Capture the cell that displays the provided text and extract its [x, y] central coordinate. 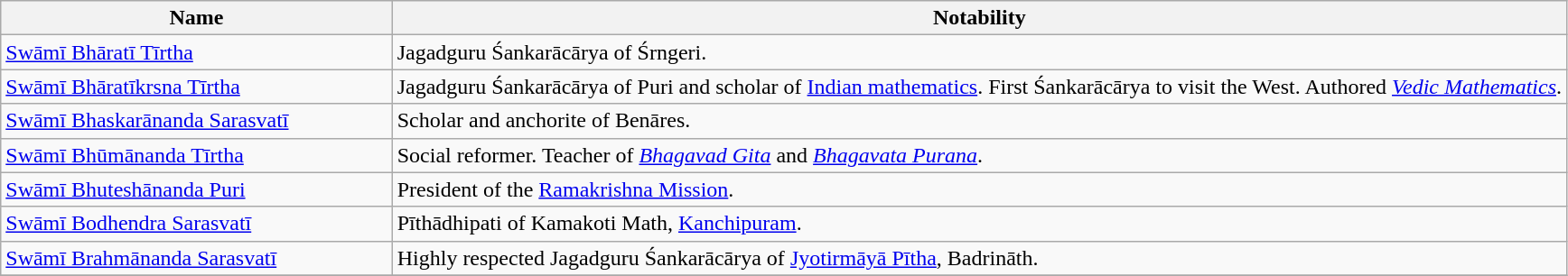
Swāmī Brahmānanda Sarasvatī [197, 258]
Swāmī Bhuteshānanda Puri [197, 189]
Social reformer. Teacher of Bhagavad Gita and Bhagavata Purana. [979, 155]
President of the Ramakrishna Mission. [979, 189]
Swāmī Bodhendra Sarasvatī [197, 224]
Swāmī Bhaskarānanda Sarasvatī [197, 121]
Swāmī Bhāratīkrsna Tīrtha [197, 87]
Notability [979, 18]
Scholar and anchorite of Benāres. [979, 121]
Name [197, 18]
Jagadguru Śankarācārya of Śrngeri. [979, 52]
Swāmī Bhāratī Tīrtha [197, 52]
Swāmī Bhūmānanda Tīrtha [197, 155]
Jagadguru Śankarācārya of Puri and scholar of Indian mathematics. First Śankarācārya to visit the West. Authored Vedic Mathematics. [979, 87]
Pīthādhipati of Kamakoti Math, Kanchipuram. [979, 224]
Highly respected Jagadguru Śankarācārya of Jyotirmāyā Pītha, Badrināth. [979, 258]
